Search for the cell housing the specified text and yield its (x, y) center coordinate. 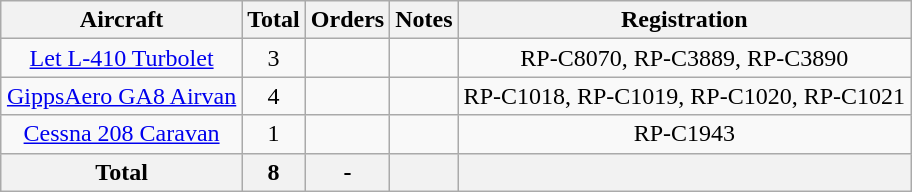
1 (274, 134)
- (347, 172)
3 (274, 58)
RP-C1018, RP-C1019, RP-C1020, RP-C1021 (684, 96)
Let L-410 Turbolet (121, 58)
Cessna 208 Caravan (121, 134)
Registration (684, 20)
RP-C1943 (684, 134)
8 (274, 172)
Notes (424, 20)
Aircraft (121, 20)
GippsAero GA8 Airvan (121, 96)
Orders (347, 20)
RP-C8070, RP-C3889, RP-C3890 (684, 58)
4 (274, 96)
